Capture the cell that displays the provided text and extract its [X, Y] central coordinate. 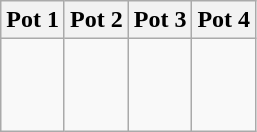
Pot 3 [160, 20]
Pot 1 [33, 20]
Pot 4 [224, 20]
Pot 2 [96, 20]
